Detect which cell encompasses the target text, then output its [X, Y] center coordinate. 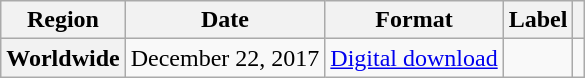
Worldwide [63, 58]
Format [414, 20]
Label [538, 20]
Date [225, 20]
December 22, 2017 [225, 58]
Region [63, 20]
Digital download [414, 58]
